Locate the cell with the specified text and output its (X, Y) center coordinate. 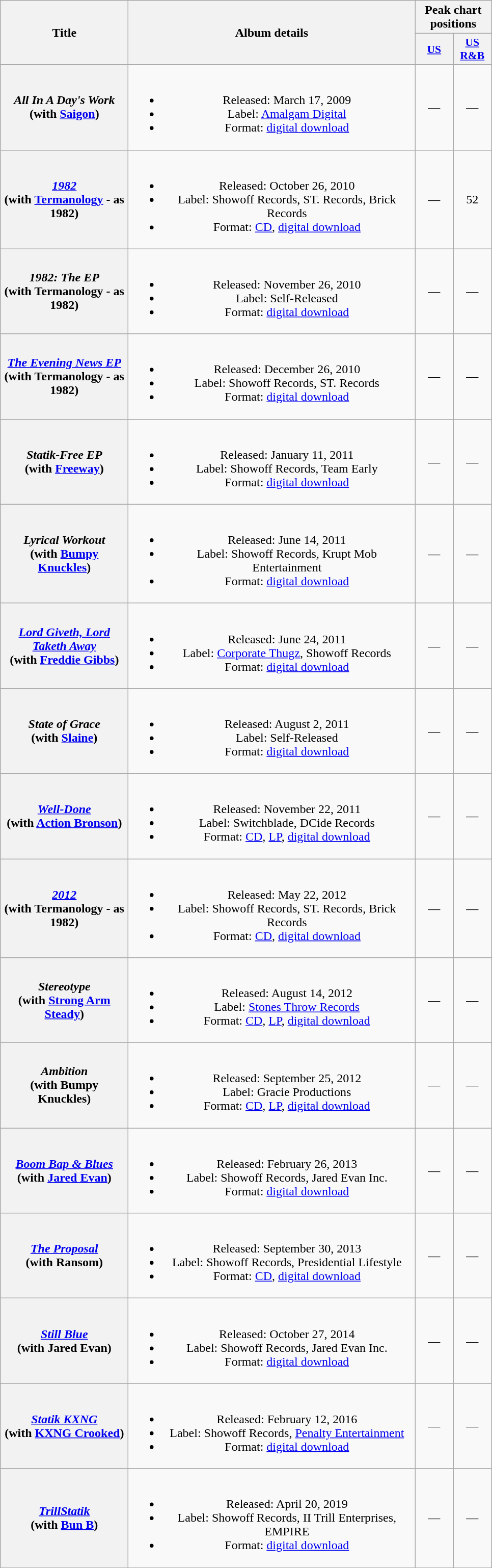
All In A Day's Work(with Saigon) (64, 107)
Released: June 24, 2011Label: Corporate Thugz, Showoff RecordsFormat: digital download (272, 645)
Peak chart positions (453, 17)
Released: November 22, 2011Label: Switchblade, DCide RecordsFormat: CD, LP, digital download (272, 816)
Released: August 14, 2012Label: Stones Throw RecordsFormat: CD, LP, digital download (272, 1000)
The Proposal(with Ransom) (64, 1256)
Lord Giveth, Lord Taketh Away(with Freddie Gibbs) (64, 645)
Released: August 2, 2011Label: Self-ReleasedFormat: digital download (272, 731)
Still Blue(with Jared Evan) (64, 1341)
Title (64, 33)
2012(with Termanology - as 1982) (64, 908)
Well-Done(with Action Bronson) (64, 816)
Released: September 30, 2013Label: Showoff Records, Presidential LifestyleFormat: CD, digital download (272, 1256)
Boom Bap & Blues(with Jared Evan) (64, 1170)
1982: The EP(with Termanology - as 1982) (64, 292)
Released: February 26, 2013Label: Showoff Records, Jared Evan Inc.Format: digital download (272, 1170)
TrillStatik(with Bun B) (64, 1518)
Statik KXNG(with KXNG Crooked) (64, 1426)
Lyrical Workout(with Bumpy Knuckles) (64, 554)
Released: December 26, 2010Label: Showoff Records, ST. RecordsFormat: digital download (272, 376)
Released: February 12, 2016Label: Showoff Records, Penalty EntertainmentFormat: digital download (272, 1426)
Released: January 11, 2011Label: Showoff Records, Team EarlyFormat: digital download (272, 462)
Released: May 22, 2012Label: Showoff Records, ST. Records, Brick RecordsFormat: CD, digital download (272, 908)
Album details (272, 33)
Released: October 26, 2010Label: Showoff Records, ST. Records, Brick RecordsFormat: CD, digital download (272, 199)
52 (473, 199)
Released: June 14, 2011Label: Showoff Records, Krupt Mob EntertainmentFormat: digital download (272, 554)
Released: March 17, 2009Label: Amalgam DigitalFormat: digital download (272, 107)
State of Grace(with Slaine) (64, 731)
Statik-Free EP(with Freeway) (64, 462)
USR&B (473, 49)
Ambition(with Bumpy Knuckles) (64, 1086)
Released: November 26, 2010Label: Self-ReleasedFormat: digital download (272, 292)
Released: April 20, 2019Label: Showoff Records, II Trill Enterprises, EMPIREFormat: digital download (272, 1518)
The Evening News EP(with Termanology - as 1982) (64, 376)
Released: October 27, 2014Label: Showoff Records, Jared Evan Inc.Format: digital download (272, 1341)
Stereotype(with Strong Arm Steady) (64, 1000)
US (434, 49)
Released: September 25, 2012Label: Gracie ProductionsFormat: CD, LP, digital download (272, 1086)
1982(with Termanology - as 1982) (64, 199)
